Detect which cell encompasses the target text, then output its [X, Y] center coordinate. 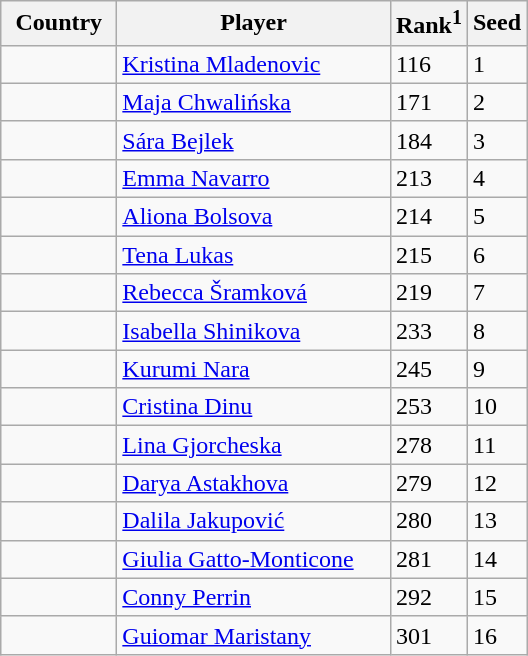
13 [496, 521]
233 [428, 331]
16 [496, 635]
279 [428, 483]
Emma Navarro [254, 178]
4 [496, 178]
213 [428, 178]
219 [428, 293]
Isabella Shinikova [254, 331]
Rebecca Šramková [254, 293]
Kristina Mladenovic [254, 64]
245 [428, 369]
9 [496, 369]
Giulia Gatto-Monticone [254, 559]
Darya Astakhova [254, 483]
Maja Chwalińska [254, 102]
10 [496, 407]
214 [428, 217]
2 [496, 102]
301 [428, 635]
171 [428, 102]
Tena Lukas [254, 255]
Dalila Jakupović [254, 521]
15 [496, 597]
292 [428, 597]
Rank1 [428, 24]
281 [428, 559]
14 [496, 559]
Kurumi Nara [254, 369]
116 [428, 64]
Cristina Dinu [254, 407]
278 [428, 445]
Country [59, 24]
Lina Gjorcheska [254, 445]
11 [496, 445]
5 [496, 217]
Aliona Bolsova [254, 217]
3 [496, 140]
8 [496, 331]
184 [428, 140]
Sára Bejlek [254, 140]
1 [496, 64]
7 [496, 293]
215 [428, 255]
280 [428, 521]
Seed [496, 24]
253 [428, 407]
Conny Perrin [254, 597]
Player [254, 24]
12 [496, 483]
Guiomar Maristany [254, 635]
6 [496, 255]
